Return the [x, y] coordinate for the center point of the cell that contains the specified text.  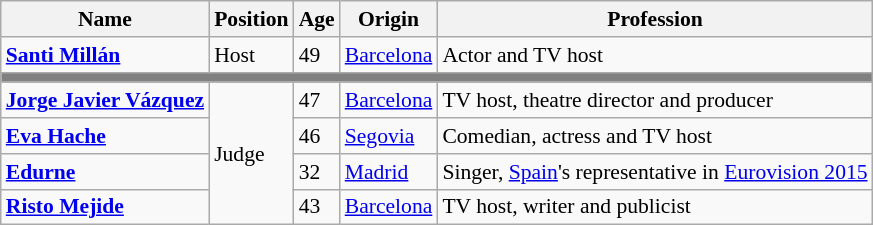
Edurne [105, 172]
Name [105, 19]
43 [317, 207]
46 [317, 136]
Actor and TV host [654, 55]
47 [317, 101]
49 [317, 55]
TV host, writer and publicist [654, 207]
Jorge Javier Vázquez [105, 101]
Profession [654, 19]
TV host, theatre director and producer [654, 101]
Age [317, 19]
32 [317, 172]
Position [251, 19]
Origin [389, 19]
Risto Mejide [105, 207]
Judge [251, 154]
Singer, Spain's representative in Eurovision 2015 [654, 172]
Comedian, actress and TV host [654, 136]
Host [251, 55]
Madrid [389, 172]
Segovia [389, 136]
Santi Millán [105, 55]
Eva Hache [105, 136]
